Determine the (x, y) coordinate at the center of the cell enclosing the given text.  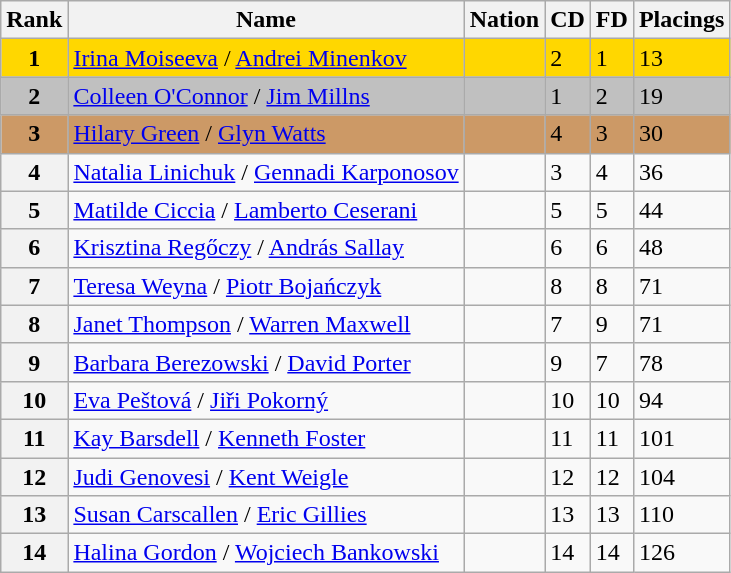
CD (568, 20)
Nation (504, 20)
78 (681, 362)
Rank (34, 20)
Teresa Weyna / Piotr Bojańczyk (266, 286)
126 (681, 553)
19 (681, 96)
Colleen O'Connor / Jim Millns (266, 96)
Susan Carscallen / Eric Gillies (266, 515)
Hilary Green / Glyn Watts (266, 134)
48 (681, 248)
110 (681, 515)
FD (612, 20)
Kay Barsdell / Kenneth Foster (266, 438)
Janet Thompson / Warren Maxwell (266, 324)
36 (681, 172)
Krisztina Regőczy / András Sallay (266, 248)
Eva Peštová / Jiři Pokorný (266, 400)
Placings (681, 20)
94 (681, 400)
Natalia Linichuk / Gennadi Karponosov (266, 172)
Matilde Ciccia / Lamberto Ceserani (266, 210)
Halina Gordon / Wojciech Bankowski (266, 553)
Irina Moiseeva / Andrei Minenkov (266, 58)
Judi Genovesi / Kent Weigle (266, 477)
Name (266, 20)
30 (681, 134)
104 (681, 477)
44 (681, 210)
101 (681, 438)
Barbara Berezowski / David Porter (266, 362)
